Provide the [x, y] coordinate of the cell's center where the given text is located.  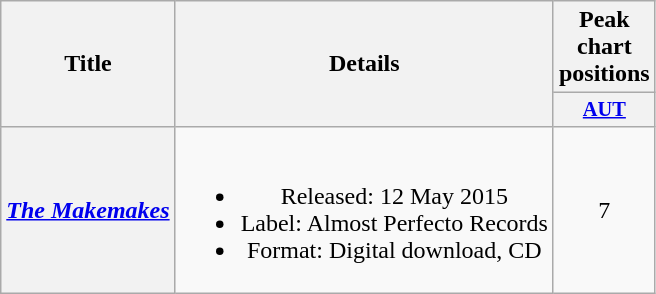
Details [364, 64]
Released: 12 May 2015Label: Almost Perfecto RecordsFormat: Digital download, CD [364, 210]
AUT [604, 110]
The Makemakes [88, 210]
Title [88, 64]
Peak chart positions [604, 47]
7 [604, 210]
